Determine the [X, Y] coordinate at the center of the cell enclosing the given text.  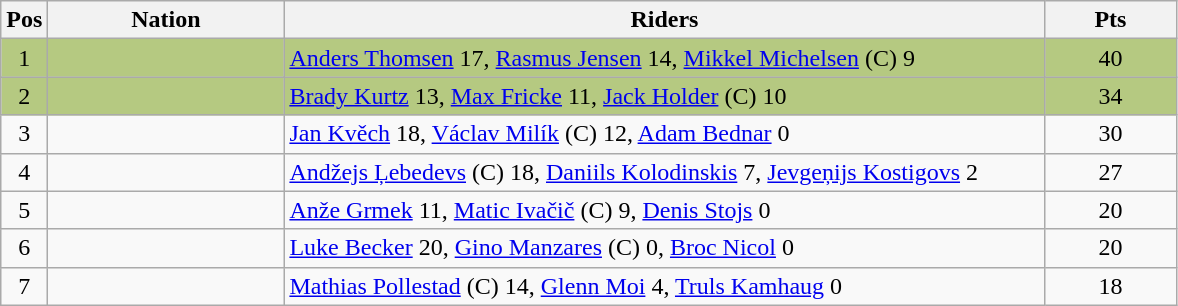
Anže Grmek 11, Matic Ivačič (C) 9, Denis Stojs 0 [664, 210]
34 [1110, 96]
40 [1110, 58]
3 [24, 134]
Pos [24, 20]
Riders [664, 20]
4 [24, 172]
Anders Thomsen 17, Rasmus Jensen 14, Mikkel Michelsen (C) 9 [664, 58]
Nation [166, 20]
27 [1110, 172]
6 [24, 248]
Jan Kvěch 18, Václav Milík (C) 12, Adam Bednar 0 [664, 134]
5 [24, 210]
Pts [1110, 20]
18 [1110, 286]
Mathias Pollestad (C) 14, Glenn Moi 4, Truls Kamhaug 0 [664, 286]
2 [24, 96]
7 [24, 286]
Andžejs Ļebedevs (C) 18, Daniils Kolodinskis 7, Jevgeņijs Kostigovs 2 [664, 172]
Luke Becker 20, Gino Manzares (C) 0, Broc Nicol 0 [664, 248]
30 [1110, 134]
1 [24, 58]
Brady Kurtz 13, Max Fricke 11, Jack Holder (C) 10 [664, 96]
